From the cell containing the given text, extract its center point as (X, Y) coordinate. 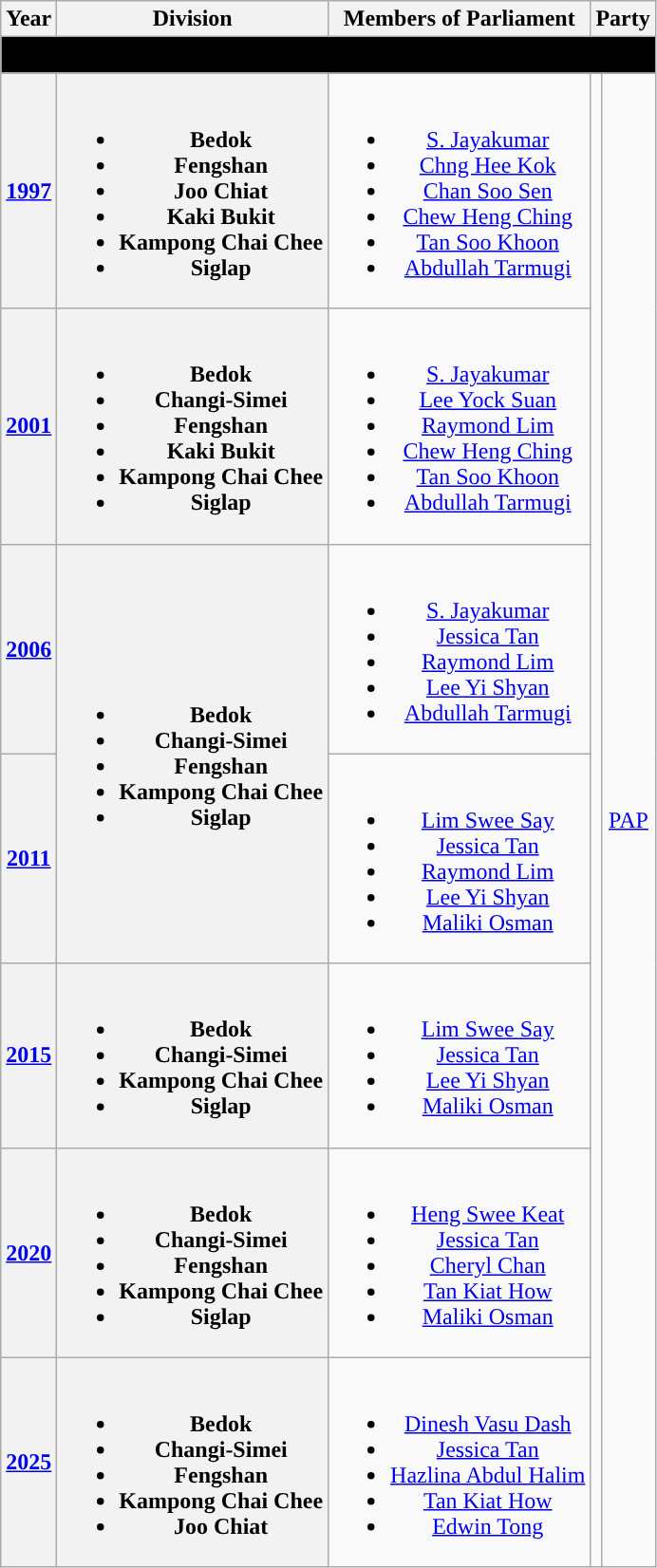
Year (28, 19)
S. JayakumarJessica TanRaymond LimLee Yi ShyanAbdullah Tarmugi (460, 649)
2006 (28, 649)
2011 (28, 858)
Heng Swee KeatJessica TanCheryl ChanTan Kiat HowMaliki Osman (460, 1253)
PAP (629, 820)
Members of Parliament (460, 19)
BedokFengshanJoo ChiatKaki BukitKampong Chai CheeSiglap (193, 191)
2015 (28, 1055)
2025 (28, 1462)
S. JayakumarChng Hee KokChan Soo SenChew Heng ChingTan Soo KhoonAbdullah Tarmugi (460, 191)
Lim Swee SayJessica TanLee Yi ShyanMaliki Osman (460, 1055)
Division (193, 19)
BedokChangi-SimeiKampong Chai CheeSiglap (193, 1055)
Formation (328, 55)
Party (623, 19)
Lim Swee SayJessica TanRaymond LimLee Yi ShyanMaliki Osman (460, 858)
2001 (28, 426)
1997 (28, 191)
2020 (28, 1253)
BedokChangi-SimeiFengshanKampong Chai CheeJoo Chiat (193, 1462)
BedokChangi-SimeiFengshanKaki BukitKampong Chai CheeSiglap (193, 426)
Dinesh Vasu DashJessica TanHazlina Abdul HalimTan Kiat HowEdwin Tong (460, 1462)
S. JayakumarLee Yock SuanRaymond LimChew Heng ChingTan Soo KhoonAbdullah Tarmugi (460, 426)
